Output the [x, y] coordinate of the center of the cell containing the given text.  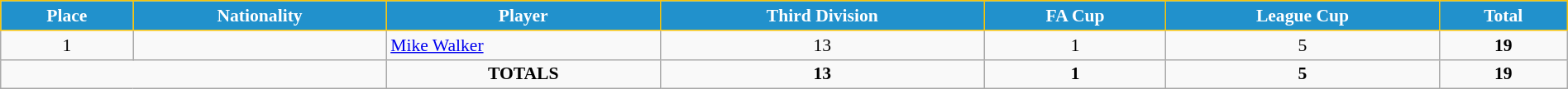
Place [67, 16]
FA Cup [1075, 16]
Total [1503, 16]
TOTALS [523, 74]
Nationality [260, 16]
Player [523, 16]
Third Division [822, 16]
League Cup [1303, 16]
Mike Walker [523, 45]
